Return the (X, Y) coordinate for the center point of the cell that contains the specified text.  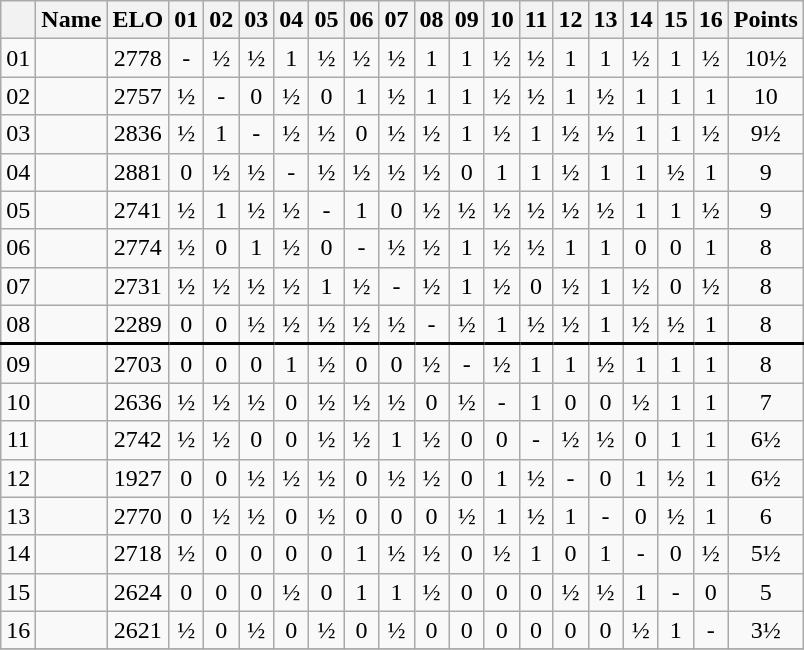
2881 (138, 172)
5½ (766, 554)
2636 (138, 402)
ELO (138, 20)
Points (766, 20)
2770 (138, 516)
5 (766, 592)
2621 (138, 630)
2774 (138, 248)
2703 (138, 364)
9½ (766, 134)
10½ (766, 58)
2836 (138, 134)
2624 (138, 592)
2741 (138, 210)
Name (72, 20)
3½ (766, 630)
6 (766, 516)
2778 (138, 58)
2289 (138, 324)
2742 (138, 440)
2757 (138, 96)
1927 (138, 478)
7 (766, 402)
2718 (138, 554)
2731 (138, 286)
